Output the (X, Y) coordinate of the center of the cell containing the given text.  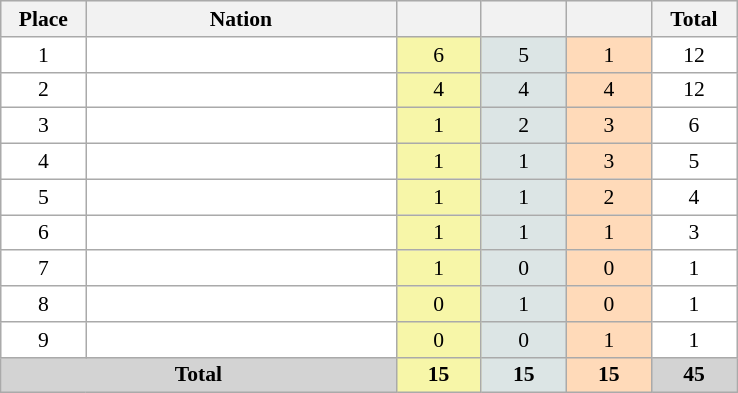
Nation (241, 19)
Place (44, 19)
45 (694, 375)
9 (44, 340)
7 (44, 269)
8 (44, 304)
